Output the [x, y] coordinate of the center of the cell containing the given text.  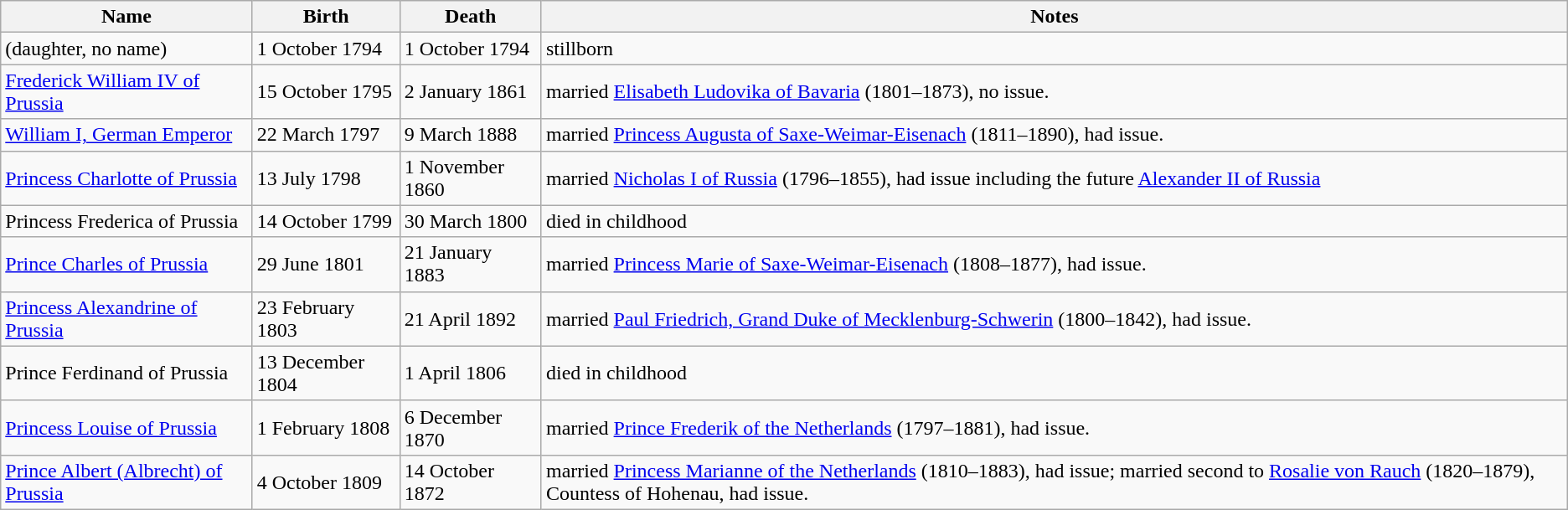
Princess Frederica of Prussia [126, 221]
14 October 1799 [326, 221]
Prince Albert (Albrecht) of Prussia [126, 482]
2 January 1861 [471, 92]
13 December 1804 [326, 373]
married Paul Friedrich, Grand Duke of Mecklenburg-Schwerin (1800–1842), had issue. [1054, 318]
married Princess Augusta of Saxe-Weimar-Eisenach (1811–1890), had issue. [1054, 135]
married Nicholas I of Russia (1796–1855), had issue including the future Alexander II of Russia [1054, 178]
21 January 1883 [471, 265]
married Princess Marie of Saxe-Weimar-Eisenach (1808–1877), had issue. [1054, 265]
14 October 1872 [471, 482]
Name [126, 17]
Birth [326, 17]
Prince Charles of Prussia [126, 265]
stillborn [1054, 49]
21 April 1892 [471, 318]
9 March 1888 [471, 135]
Princess Charlotte of Prussia [126, 178]
30 March 1800 [471, 221]
1 February 1808 [326, 427]
(daughter, no name) [126, 49]
Princess Alexandrine of Prussia [126, 318]
William I, German Emperor [126, 135]
married Prince Frederik of the Netherlands (1797–1881), had issue. [1054, 427]
Death [471, 17]
Princess Louise of Prussia [126, 427]
Prince Ferdinand of Prussia [126, 373]
1 April 1806 [471, 373]
22 March 1797 [326, 135]
4 October 1809 [326, 482]
Notes [1054, 17]
29 June 1801 [326, 265]
married Princess Marianne of the Netherlands (1810–1883), had issue; married second to Rosalie von Rauch (1820–1879), Countess of Hohenau, had issue. [1054, 482]
6 December 1870 [471, 427]
married Elisabeth Ludovika of Bavaria (1801–1873), no issue. [1054, 92]
1 November 1860 [471, 178]
23 February 1803 [326, 318]
15 October 1795 [326, 92]
Frederick William IV of Prussia [126, 92]
13 July 1798 [326, 178]
